For the text-containing cell, return its midpoint in [X, Y] coordinate format. 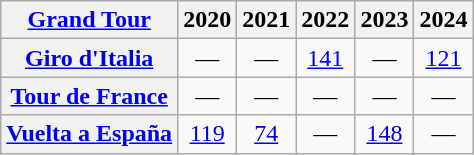
74 [266, 134]
Vuelta a España [90, 134]
2024 [444, 20]
2020 [208, 20]
Tour de France [90, 96]
141 [326, 58]
2021 [266, 20]
Grand Tour [90, 20]
2022 [326, 20]
119 [208, 134]
121 [444, 58]
148 [384, 134]
Giro d'Italia [90, 58]
2023 [384, 20]
